From the cell containing the given text, extract its center point as (X, Y) coordinate. 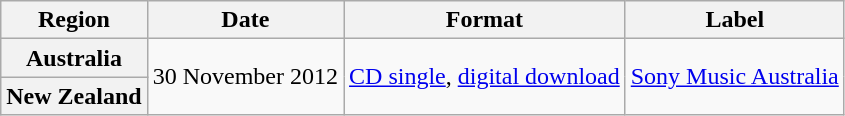
Sony Music Australia (734, 77)
New Zealand (74, 96)
CD single, digital download (485, 77)
Region (74, 20)
30 November 2012 (245, 77)
Label (734, 20)
Australia (74, 58)
Format (485, 20)
Date (245, 20)
